Pinpoint the cell where the given text exists, returning its (x, y) midpoint coordinate. 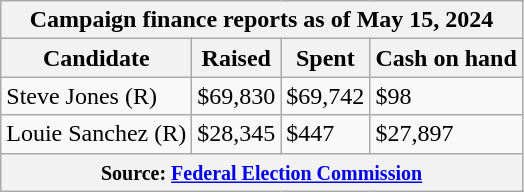
Candidate (96, 58)
Steve Jones (R) (96, 96)
$69,830 (236, 96)
Campaign finance reports as of May 15, 2024 (262, 20)
Spent (326, 58)
$447 (326, 134)
Cash on hand (446, 58)
$28,345 (236, 134)
$98 (446, 96)
$27,897 (446, 134)
Louie Sanchez (R) (96, 134)
Source: Federal Election Commission (262, 172)
Raised (236, 58)
$69,742 (326, 96)
